Capture the cell that displays the provided text and extract its [X, Y] central coordinate. 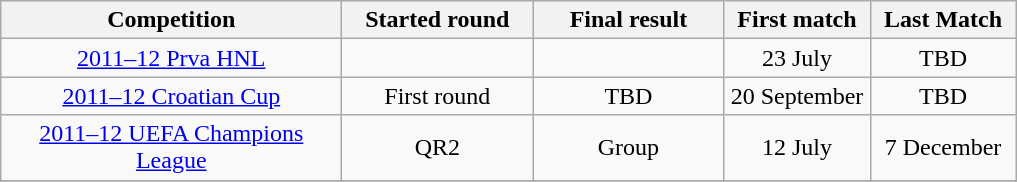
2011–12 UEFA Champions League [172, 148]
2011–12 Croatian Cup [172, 96]
Group [628, 148]
Last Match [943, 20]
20 September [797, 96]
Final result [628, 20]
23 July [797, 58]
2011–12 Prva HNL [172, 58]
Competition [172, 20]
First round [438, 96]
7 December [943, 148]
First match [797, 20]
QR2 [438, 148]
12 July [797, 148]
Started round [438, 20]
